Detect which cell encompasses the target text, then output its (X, Y) center coordinate. 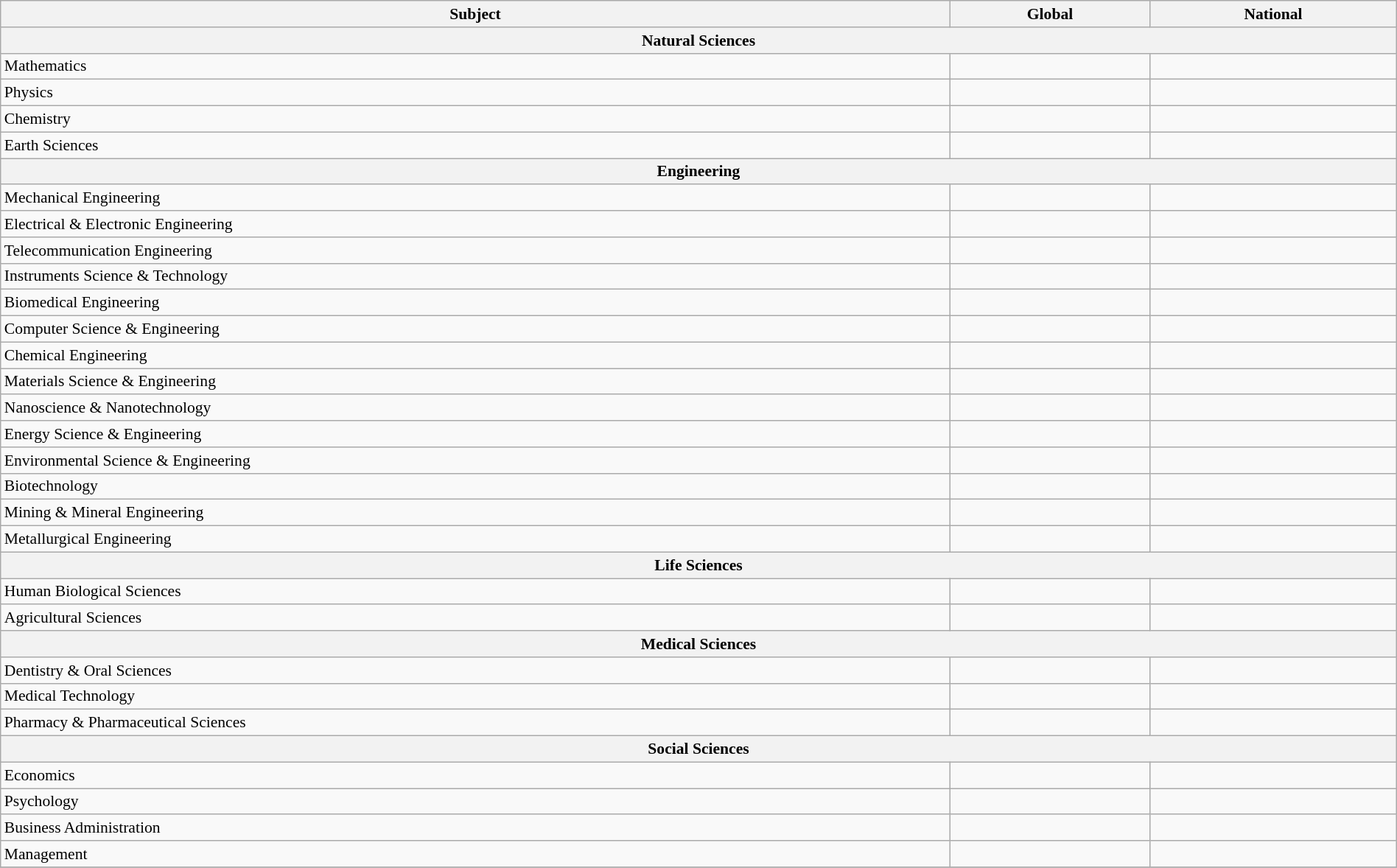
Global (1050, 14)
Business Administration (475, 828)
Nanoscience & Nanotechnology (475, 408)
Biomedical Engineering (475, 303)
Dentistry & Oral Sciences (475, 671)
Metallurgical Engineering (475, 539)
Earth Sciences (475, 145)
Biotechnology (475, 486)
Instruments Science & Technology (475, 276)
Physics (475, 93)
Engineering (698, 172)
Social Sciences (698, 749)
National (1273, 14)
Mining & Mineral Engineering (475, 513)
Computer Science & Engineering (475, 329)
Life Sciences (698, 565)
Mathematics (475, 66)
Psychology (475, 802)
Medical Technology (475, 696)
Environmental Science & Engineering (475, 461)
Electrical & Electronic Engineering (475, 224)
Medical Sciences (698, 644)
Materials Science & Engineering (475, 382)
Telecommunication Engineering (475, 251)
Human Biological Sciences (475, 592)
Mechanical Engineering (475, 198)
Management (475, 854)
Subject (475, 14)
Energy Science & Engineering (475, 434)
Pharmacy & Pharmaceutical Sciences (475, 723)
Economics (475, 775)
Agricultural Sciences (475, 618)
Chemistry (475, 119)
Chemical Engineering (475, 355)
Natural Sciences (698, 41)
